Search for the cell housing the specified text and yield its [X, Y] center coordinate. 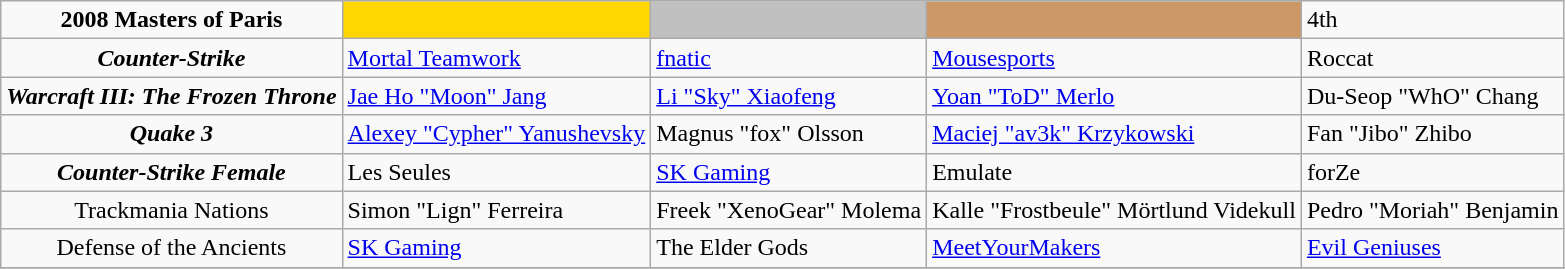
Counter-Strike [172, 58]
Pedro "Moriah" Benjamin [1432, 210]
Du-Seop "WhO" Chang [1432, 96]
Warcraft III: The Frozen Throne [172, 96]
Counter-Strike Female [172, 172]
Fan "Jibo" Zhibo [1432, 134]
Maciej "av3k" Krzykowski [1114, 134]
Alexey "Cypher" Yanushevsky [496, 134]
Li "Sky" Xiaofeng [789, 96]
Mousesports [1114, 58]
Quake 3 [172, 134]
Emulate [1114, 172]
Yoan "ToD" Merlo [1114, 96]
Freek "XenoGear" Molema [789, 210]
Mortal Teamwork [496, 58]
The Elder Gods [789, 248]
Les Seules [496, 172]
Trackmania Nations [172, 210]
MeetYourMakers [1114, 248]
forZe [1432, 172]
Defense of the Ancients [172, 248]
fnatic [789, 58]
Simon "Lign" Ferreira [496, 210]
2008 Masters of Paris [172, 20]
Roccat [1432, 58]
Magnus "fox" Olsson [789, 134]
4th [1432, 20]
Kalle "Frostbeule" Mörtlund Videkull [1114, 210]
Jae Ho "Moon" Jang [496, 96]
Evil Geniuses [1432, 248]
